Scan for the cell matching the given text and deliver its (X, Y) coordinate at center. 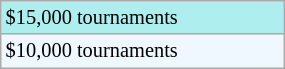
$15,000 tournaments (142, 17)
$10,000 tournaments (142, 51)
